Scan for the cell matching the given text and deliver its (x, y) coordinate at center. 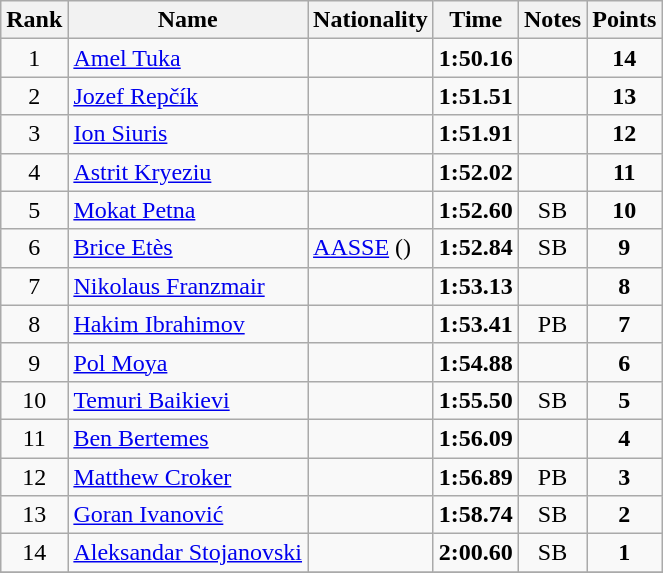
Astrit Kryeziu (188, 172)
Brice Etès (188, 248)
1:56.09 (476, 438)
Points (624, 20)
Jozef Repčík (188, 96)
1:53.41 (476, 324)
Nationality (371, 20)
1:51.91 (476, 134)
1:53.13 (476, 286)
1:50.16 (476, 58)
Mokat Petna (188, 210)
Matthew Croker (188, 477)
1:52.60 (476, 210)
2:00.60 (476, 553)
Ben Bertemes (188, 438)
Name (188, 20)
Nikolaus Franzmair (188, 286)
1:56.89 (476, 477)
1:54.88 (476, 362)
Amel Tuka (188, 58)
Pol Moya (188, 362)
Time (476, 20)
1:55.50 (476, 400)
Notes (552, 20)
AASSE () (371, 248)
Goran Ivanović (188, 515)
Temuri Baikievi (188, 400)
Hakim Ibrahimov (188, 324)
Aleksandar Stojanovski (188, 553)
1:52.84 (476, 248)
1:52.02 (476, 172)
Ion Siuris (188, 134)
1:51.51 (476, 96)
1:58.74 (476, 515)
Rank (34, 20)
